Scan for the cell matching the given text and deliver its [X, Y] coordinate at center. 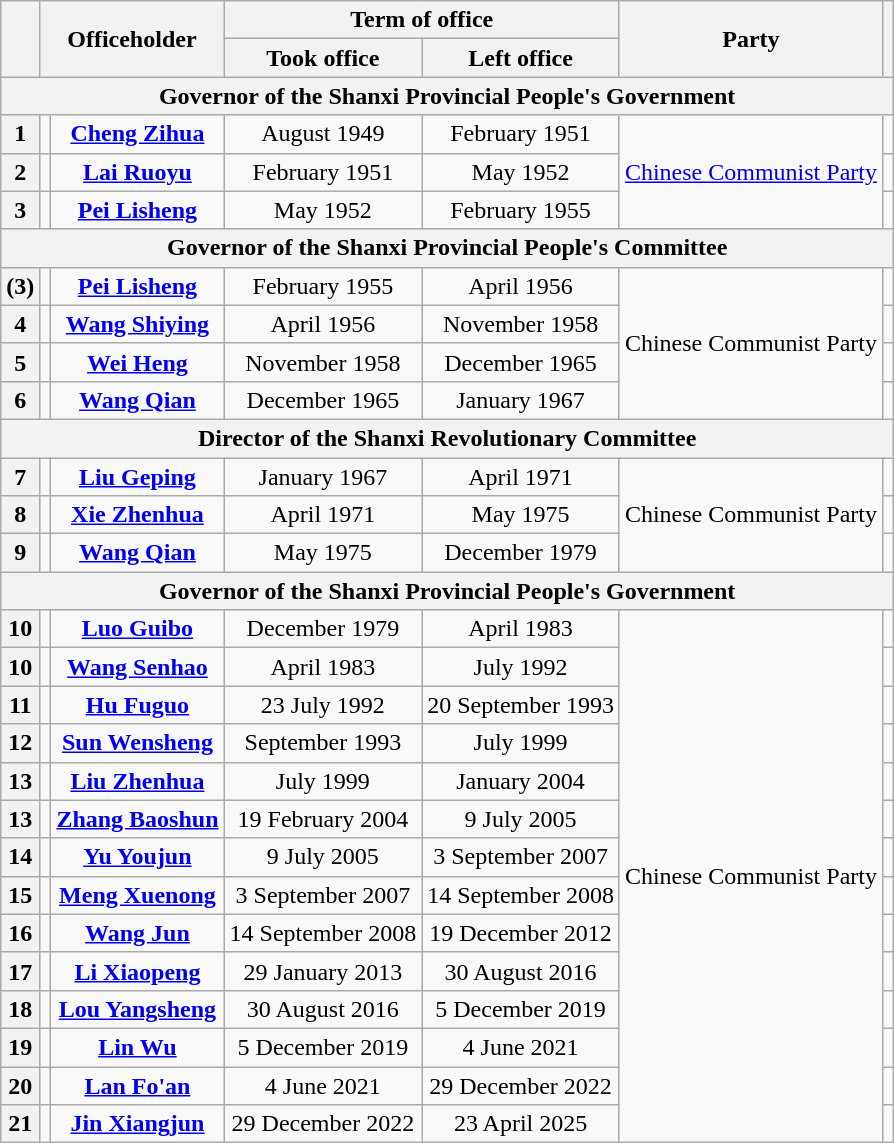
Liu Zhenhua [138, 781]
29 January 2013 [323, 971]
23 April 2025 [521, 1124]
Party [750, 39]
20 September 1993 [521, 705]
Liu Geping [138, 477]
Sun Wensheng [138, 743]
Luo Guibo [138, 629]
Yu Youjun [138, 857]
Xie Zhenhua [138, 515]
7 [20, 477]
Wang Shiying [138, 324]
14 [20, 857]
Wang Senhao [138, 667]
21 [20, 1124]
Li Xiaopeng [138, 971]
11 [20, 705]
Hu Fuguo [138, 705]
5 [20, 362]
Governor of the Shanxi Provincial People's Committee [448, 248]
July 1992 [521, 667]
August 1949 [323, 134]
Jin Xiangjun [138, 1124]
2 [20, 172]
4 [20, 324]
(3) [20, 286]
Lan Fo'an [138, 1085]
Zhang Baoshun [138, 819]
Took office [323, 58]
12 [20, 743]
Term of office [422, 20]
16 [20, 933]
23 July 1992 [323, 705]
September 1993 [323, 743]
20 [20, 1085]
3 [20, 210]
Meng Xuenong [138, 895]
19 [20, 1047]
Wang Jun [138, 933]
6 [20, 400]
9 [20, 553]
Cheng Zihua [138, 134]
Left office [521, 58]
17 [20, 971]
Wei Heng [138, 362]
Lou Yangsheng [138, 1009]
Lin Wu [138, 1047]
1 [20, 134]
15 [20, 895]
19 February 2004 [323, 819]
Officeholder [132, 39]
Director of the Shanxi Revolutionary Committee [448, 438]
8 [20, 515]
Lai Ruoyu [138, 172]
18 [20, 1009]
19 December 2012 [521, 933]
January 2004 [521, 781]
